From the cell containing the given text, extract its center point as [x, y] coordinate. 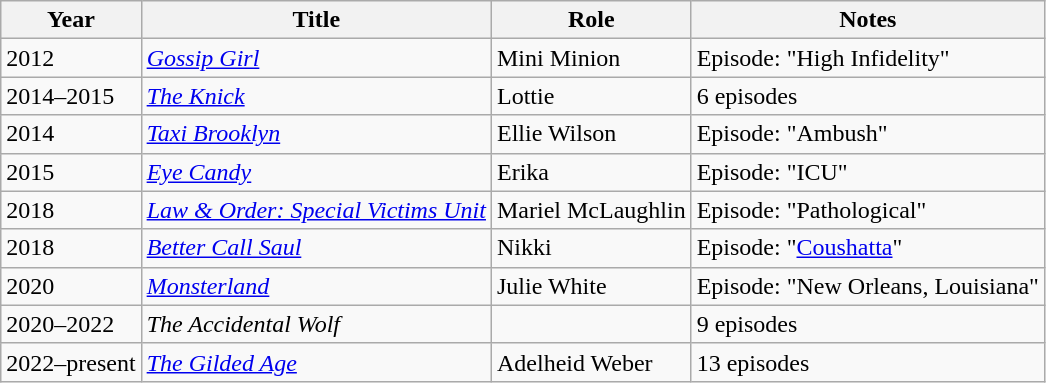
Notes [868, 20]
Episode: "High Infidelity" [868, 58]
Monsterland [316, 286]
Mariel McLaughlin [591, 210]
Adelheid Weber [591, 362]
2014–2015 [71, 96]
The Accidental Wolf [316, 324]
Episode: "Pathological" [868, 210]
Ellie Wilson [591, 134]
Title [316, 20]
Julie White [591, 286]
Better Call Saul [316, 248]
Erika [591, 172]
Mini Minion [591, 58]
The Gilded Age [316, 362]
2014 [71, 134]
Taxi Brooklyn [316, 134]
13 episodes [868, 362]
Role [591, 20]
Eye Candy [316, 172]
2020 [71, 286]
2020–2022 [71, 324]
Nikki [591, 248]
9 episodes [868, 324]
2012 [71, 58]
6 episodes [868, 96]
Episode: "New Orleans, Louisiana" [868, 286]
Law & Order: Special Victims Unit [316, 210]
The Knick [316, 96]
Episode: "Ambush" [868, 134]
Episode: "ICU" [868, 172]
2022–present [71, 362]
Gossip Girl [316, 58]
Lottie [591, 96]
Year [71, 20]
Episode: "Coushatta" [868, 248]
2015 [71, 172]
